Identify which cell holds the provided text, then report its (X, Y) central coordinate. 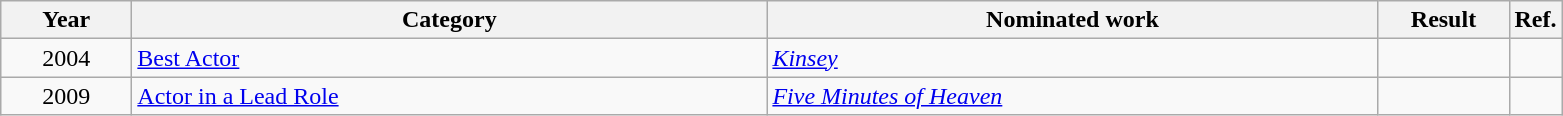
Five Minutes of Heaven (1072, 96)
Best Actor (450, 58)
Nominated work (1072, 20)
2009 (66, 96)
Category (450, 20)
Ref. (1536, 20)
Actor in a Lead Role (450, 96)
Kinsey (1072, 58)
Result (1444, 20)
Year (66, 20)
2004 (66, 58)
